Provide the [x, y] coordinate of the cell's center where the given text is located.  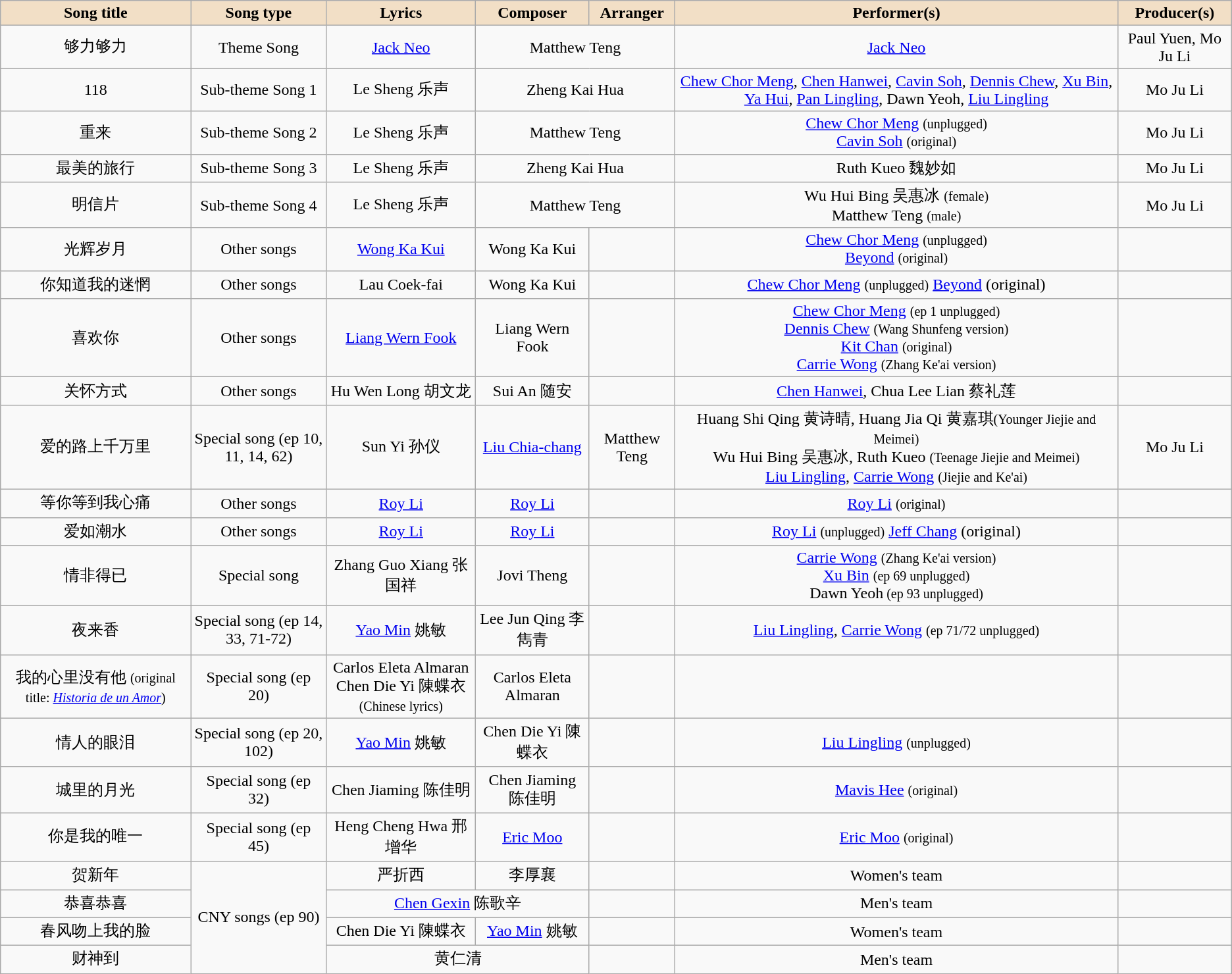
Carlos Eleta Almaran [533, 687]
Chew Chor Meng (ep 1 unplugged)Dennis Chew (Wang Shunfeng version)Kit Chan (original)Carrie Wong (Zhang Ke'ai version) [896, 338]
你是我的唯一 [96, 837]
Sub-theme Song 1 [259, 90]
黄仁清 [458, 960]
喜欢你 [96, 338]
Chew Chor Meng (unplugged) Beyond (original) [896, 284]
Sub-theme Song 2 [259, 133]
Song type [259, 13]
Sub-theme Song 4 [259, 205]
我的心里没有他 (original title: Historia de un Amor) [96, 687]
Special song (ep 20, 102) [259, 742]
李厚襄 [533, 875]
Chew Chor Meng, Chen Hanwei, Cavin Soh, Dennis Chew, Xu Bin, Ya Hui, Pan Lingling, Dawn Yeoh, Liu Lingling [896, 90]
Roy Li (original) [896, 503]
Hu Wen Long 胡文龙 [401, 391]
Sub-theme Song 3 [259, 168]
Eric Moo (original) [896, 837]
Chew Chor Meng (unplugged)Beyond (original) [896, 249]
Jovi Theng [533, 576]
Special song (ep 10, 11, 14, 62) [259, 447]
Performer(s) [896, 13]
Lau Coek-fai [401, 284]
爱如潮水 [96, 532]
Theme Song [259, 47]
Sun Yi 孙仪 [401, 447]
Arranger [632, 13]
关怀方式 [96, 391]
明信片 [96, 205]
Lyrics [401, 13]
城里的月光 [96, 790]
Song title [96, 13]
爱的路上千万里 [96, 447]
Special song (ep 32) [259, 790]
恭喜恭喜 [96, 904]
Roy Li (unplugged) Jeff Chang (original) [896, 532]
等你等到我心痛 [96, 503]
Paul Yuen, Mo Ju Li [1175, 47]
Liu Lingling, Carrie Wong (ep 71/72 unplugged) [896, 630]
Composer [533, 13]
Liu Lingling (unplugged) [896, 742]
Special song (ep 14, 33, 71-72) [259, 630]
118 [96, 90]
情人的眼泪 [96, 742]
Lee Jun Qing 李雋青 [533, 630]
春风吻上我的脸 [96, 932]
Liu Chia-chang [533, 447]
够力够力 [96, 47]
Special song (ep 45) [259, 837]
Special song [259, 576]
夜来香 [96, 630]
Eric Moo [533, 837]
Chew Chor Meng (unplugged)Cavin Soh (original) [896, 133]
Special song (ep 20) [259, 687]
最美的旅行 [96, 168]
Chen Gexin 陈歌辛 [458, 904]
你知道我的迷惘 [96, 284]
Chen Hanwei, Chua Lee Lian 蔡礼莲 [896, 391]
Heng Cheng Hwa 邢增华 [401, 837]
Carlos Eleta AlmaranChen Die Yi 陳蝶衣 (Chinese lyrics) [401, 687]
Wu Hui Bing 吴惠冰 (female)Matthew Teng (male) [896, 205]
Zhang Guo Xiang 张国祥 [401, 576]
Mavis Hee (original) [896, 790]
Ruth Kueo 魏妙如 [896, 168]
Carrie Wong (Zhang Ke'ai version)Xu Bin (ep 69 unplugged)Dawn Yeoh (ep 93 unplugged) [896, 576]
重来 [96, 133]
财神到 [96, 960]
Sui An 随安 [533, 391]
严折西 [401, 875]
CNY songs (ep 90) [259, 917]
光辉岁月 [96, 249]
情非得已 [96, 576]
Producer(s) [1175, 13]
贺新年 [96, 875]
